Determine the [x, y] coordinate at the center of the cell enclosing the given text.  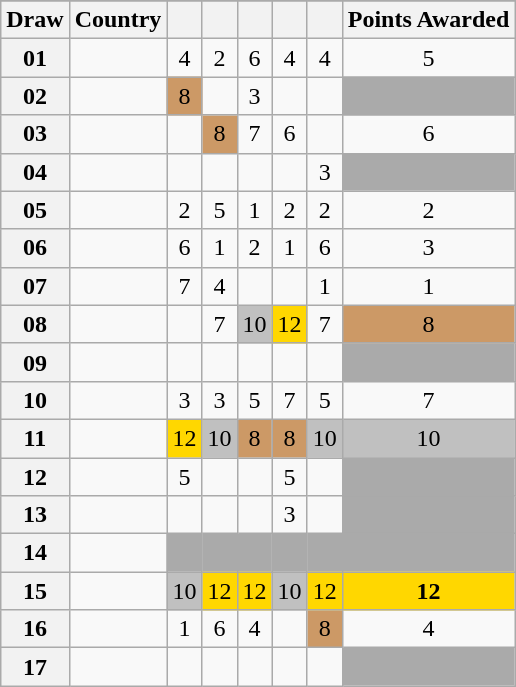
07 [35, 286]
15 [35, 591]
16 [35, 629]
03 [35, 134]
08 [35, 324]
01 [35, 58]
11 [35, 438]
06 [35, 248]
Points Awarded [428, 20]
04 [35, 172]
Country [118, 20]
14 [35, 553]
09 [35, 362]
02 [35, 96]
05 [35, 210]
17 [35, 667]
Draw [35, 20]
13 [35, 515]
